Identify which cell holds the provided text, then report its (x, y) central coordinate. 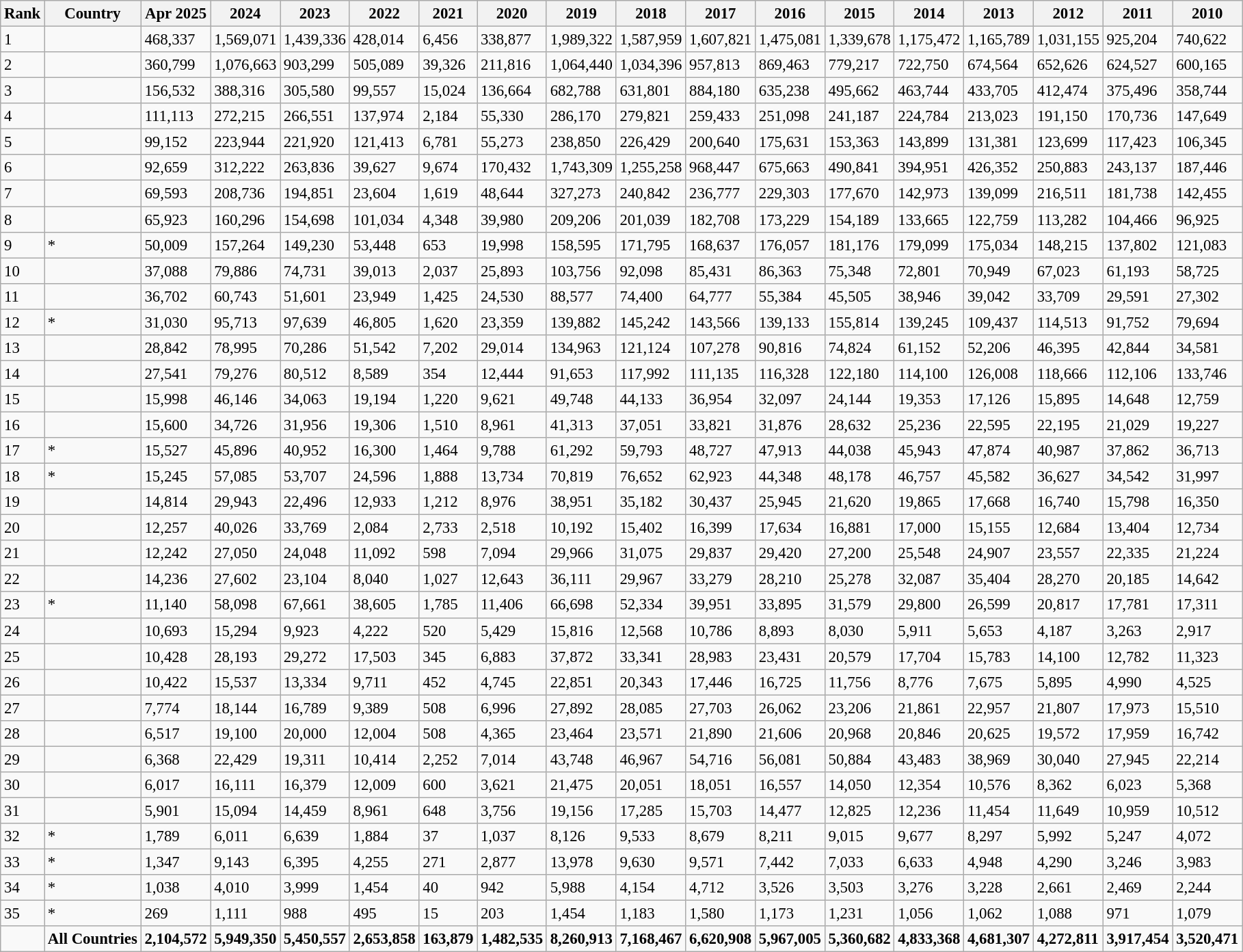
28,210 (790, 579)
61,193 (1138, 271)
2021 (449, 14)
8,126 (581, 836)
223,944 (245, 142)
21,861 (929, 708)
4,525 (1207, 682)
175,631 (790, 142)
17,634 (790, 528)
22,429 (245, 759)
4,348 (449, 220)
2011 (1138, 14)
2015 (859, 14)
388,316 (245, 91)
3,917,454 (1138, 939)
29,272 (315, 657)
3,621 (512, 785)
14,100 (1068, 657)
29,837 (721, 553)
19 (23, 502)
139,133 (790, 322)
1,027 (449, 579)
12,236 (929, 810)
1,034,396 (651, 65)
15,537 (245, 682)
988 (315, 914)
7,202 (449, 348)
21,224 (1207, 553)
17,446 (721, 682)
168,637 (721, 245)
22,335 (1138, 553)
1,076,663 (245, 65)
3,520,471 (1207, 939)
43,483 (929, 759)
91,752 (1138, 322)
412,474 (1068, 91)
20 (23, 528)
221,920 (315, 142)
631,801 (651, 91)
463,744 (929, 91)
1,339,678 (859, 40)
12,009 (384, 785)
29,943 (245, 502)
123,699 (1068, 142)
251,098 (790, 116)
46,757 (929, 477)
16,725 (790, 682)
9,711 (384, 682)
968,447 (721, 168)
69,593 (176, 194)
15,245 (176, 477)
36,111 (581, 579)
13,334 (315, 682)
520 (449, 631)
7,014 (512, 759)
1,175,472 (929, 40)
942 (512, 888)
92,659 (176, 168)
27,050 (245, 553)
15,798 (1138, 502)
17,503 (384, 657)
11 (23, 296)
12 (23, 322)
16,557 (790, 785)
4 (23, 116)
1,580 (721, 914)
2,733 (449, 528)
37,862 (1138, 451)
201,039 (651, 220)
6,395 (315, 862)
49,748 (581, 399)
70,286 (315, 348)
266,551 (315, 116)
9,143 (245, 862)
21 (23, 553)
31,876 (790, 425)
142,455 (1207, 194)
7,675 (999, 682)
31,956 (315, 425)
10,414 (384, 759)
118,666 (1068, 373)
28,983 (721, 657)
6,368 (176, 759)
23 (23, 605)
216,511 (1068, 194)
36,713 (1207, 451)
25 (23, 657)
1,064,440 (581, 65)
6,456 (449, 40)
86,363 (790, 271)
154,698 (315, 220)
15,024 (449, 91)
27,302 (1207, 296)
971 (1138, 914)
29,966 (581, 553)
6,011 (245, 836)
39,042 (999, 296)
5,368 (1207, 785)
360,799 (176, 65)
156,532 (176, 91)
226,429 (651, 142)
957,813 (721, 65)
59,793 (651, 451)
12,734 (1207, 528)
22,214 (1207, 759)
15,816 (581, 631)
104,466 (1138, 220)
133,746 (1207, 373)
1,475,081 (790, 40)
4,990 (1138, 682)
55,330 (512, 116)
4,187 (1068, 631)
17,126 (999, 399)
8 (23, 220)
9,630 (651, 862)
4,948 (999, 862)
14,477 (790, 810)
209,206 (581, 220)
674,564 (999, 65)
16,111 (245, 785)
25,548 (929, 553)
24,144 (859, 399)
103,756 (581, 271)
35,404 (999, 579)
1,038 (176, 888)
2,104,572 (176, 939)
16,881 (859, 528)
20,817 (1068, 605)
52,334 (651, 605)
44,038 (859, 451)
Country (93, 14)
95,713 (245, 322)
33 (23, 862)
35 (23, 914)
32,097 (790, 399)
20,343 (651, 682)
16,399 (721, 528)
23,557 (1068, 553)
51,542 (384, 348)
1,031,155 (1068, 40)
12,759 (1207, 399)
1 (23, 40)
13,404 (1138, 528)
25,278 (859, 579)
14,642 (1207, 579)
8,893 (790, 631)
29,967 (651, 579)
1,079 (1207, 914)
74,824 (859, 348)
34,542 (1138, 477)
53,448 (384, 245)
39,326 (449, 65)
32,087 (929, 579)
99,152 (176, 142)
47,874 (999, 451)
15,155 (999, 528)
1,884 (384, 836)
46,805 (384, 322)
2,037 (449, 271)
55,273 (512, 142)
345 (449, 657)
6,023 (1138, 785)
11,756 (859, 682)
149,230 (315, 245)
5,360,682 (859, 939)
137,802 (1138, 245)
21,620 (859, 502)
12,684 (1068, 528)
55,384 (790, 296)
147,649 (1207, 116)
181,176 (859, 245)
143,566 (721, 322)
20,051 (651, 785)
28 (23, 734)
2019 (581, 14)
6,633 (929, 862)
682,788 (581, 91)
Rank (23, 14)
38,605 (384, 605)
72,801 (929, 271)
224,784 (929, 116)
9,533 (651, 836)
122,759 (999, 220)
8,030 (859, 631)
5,949,350 (245, 939)
6,781 (449, 142)
1,464 (449, 451)
17 (23, 451)
1,482,535 (512, 939)
3,263 (1138, 631)
136,664 (512, 91)
139,882 (581, 322)
8,976 (512, 502)
191,150 (1068, 116)
3 (23, 91)
31,030 (176, 322)
1,587,959 (651, 40)
5,901 (176, 810)
2022 (384, 14)
131,381 (999, 142)
107,278 (721, 348)
19,865 (929, 502)
6,017 (176, 785)
29 (23, 759)
38,946 (929, 296)
7,033 (859, 862)
17,704 (929, 657)
13,734 (512, 477)
505,089 (384, 65)
327,273 (581, 194)
91,653 (581, 373)
263,836 (315, 168)
20,579 (859, 657)
10 (23, 271)
2,917 (1207, 631)
305,580 (315, 91)
75,348 (859, 271)
354 (449, 373)
17,285 (651, 810)
78,995 (245, 348)
1,619 (449, 194)
36,954 (721, 399)
495 (384, 914)
1,056 (929, 914)
4,010 (245, 888)
148,215 (1068, 245)
29,420 (790, 553)
7,774 (176, 708)
70,949 (999, 271)
45,896 (245, 451)
22,851 (581, 682)
2017 (721, 14)
1,220 (449, 399)
27,703 (721, 708)
33,341 (651, 657)
45,582 (999, 477)
4,154 (651, 888)
139,245 (929, 322)
271 (449, 862)
177,670 (859, 194)
158,595 (581, 245)
117,423 (1138, 142)
43,748 (581, 759)
31,579 (859, 605)
19,353 (929, 399)
5,450,557 (315, 939)
88,577 (581, 296)
10,959 (1138, 810)
4,072 (1207, 836)
20,625 (999, 734)
61,152 (929, 348)
279,821 (651, 116)
54,716 (721, 759)
8,297 (999, 836)
109,437 (999, 322)
64,777 (721, 296)
23,604 (384, 194)
4,222 (384, 631)
250,883 (1068, 168)
79,886 (245, 271)
112,106 (1138, 373)
2,469 (1138, 888)
62,923 (721, 477)
433,705 (999, 91)
99,557 (384, 91)
8,679 (721, 836)
21,029 (1138, 425)
154,189 (859, 220)
181,738 (1138, 194)
17,311 (1207, 605)
79,276 (245, 373)
17,959 (1138, 734)
36,627 (1068, 477)
14,050 (859, 785)
53,707 (315, 477)
635,238 (790, 91)
24,907 (999, 553)
19,100 (245, 734)
3,276 (929, 888)
452 (449, 682)
23,464 (581, 734)
2013 (999, 14)
9 (23, 245)
70,819 (581, 477)
29,014 (512, 348)
37 (449, 836)
15,895 (1068, 399)
1,111 (245, 914)
45,505 (859, 296)
23,431 (790, 657)
15,600 (176, 425)
12,825 (859, 810)
7,094 (512, 553)
8,776 (929, 682)
31 (23, 810)
48,644 (512, 194)
61,292 (581, 451)
9,621 (512, 399)
3,526 (790, 888)
10,428 (176, 657)
600 (449, 785)
1,789 (176, 836)
25,945 (790, 502)
85,431 (721, 271)
10,786 (721, 631)
25,893 (512, 271)
28,842 (176, 348)
1,607,821 (721, 40)
3,983 (1207, 862)
40,987 (1068, 451)
44,348 (790, 477)
14,236 (176, 579)
22 (23, 579)
153,363 (859, 142)
375,496 (1138, 91)
33,821 (721, 425)
182,708 (721, 220)
2,184 (449, 116)
675,663 (790, 168)
3,228 (999, 888)
101,034 (384, 220)
133,665 (929, 220)
170,432 (512, 168)
9,015 (859, 836)
34,581 (1207, 348)
27,200 (859, 553)
8,040 (384, 579)
600,165 (1207, 65)
2020 (512, 14)
30,437 (721, 502)
33,769 (315, 528)
213,023 (999, 116)
468,337 (176, 40)
58,725 (1207, 271)
67,661 (315, 605)
1,743,309 (581, 168)
12,444 (512, 373)
32 (23, 836)
6,883 (512, 657)
7 (23, 194)
10,192 (581, 528)
58,098 (245, 605)
27,945 (1138, 759)
27,602 (245, 579)
10,512 (1207, 810)
4,255 (384, 862)
39,980 (512, 220)
29,800 (929, 605)
126,008 (999, 373)
74,731 (315, 271)
2,084 (384, 528)
16,350 (1207, 502)
111,113 (176, 116)
490,841 (859, 168)
1,785 (449, 605)
312,222 (245, 168)
145,242 (651, 322)
50,884 (859, 759)
22,195 (1068, 425)
17,668 (999, 502)
236,777 (721, 194)
15,294 (245, 631)
34 (23, 888)
23,949 (384, 296)
7,442 (790, 862)
117,992 (651, 373)
46,395 (1068, 348)
598 (449, 553)
3,246 (1138, 862)
2,653,858 (384, 939)
113,282 (1068, 220)
21,890 (721, 734)
1,347 (176, 862)
74,400 (651, 296)
15,998 (176, 399)
624,527 (1138, 65)
1,888 (449, 477)
40,026 (245, 528)
25,236 (929, 425)
16,742 (1207, 734)
12,354 (929, 785)
46,146 (245, 399)
67,023 (1068, 271)
33,709 (1068, 296)
4,272,811 (1068, 939)
65,923 (176, 220)
2024 (245, 14)
229,303 (790, 194)
5,992 (1068, 836)
211,816 (512, 65)
80,512 (315, 373)
238,850 (581, 142)
9,674 (449, 168)
9,677 (929, 836)
163,879 (449, 939)
19,306 (384, 425)
111,135 (721, 373)
1,510 (449, 425)
170,736 (1138, 116)
79,694 (1207, 322)
121,124 (651, 348)
11,406 (512, 605)
240,842 (651, 194)
11,323 (1207, 657)
5,988 (581, 888)
18 (23, 477)
28,193 (245, 657)
173,229 (790, 220)
45,943 (929, 451)
39,013 (384, 271)
1,569,071 (245, 40)
653 (449, 245)
39,627 (384, 168)
6,639 (315, 836)
6,517 (176, 734)
19,311 (315, 759)
4,712 (721, 888)
4,833,368 (929, 939)
27 (23, 708)
48,727 (721, 451)
1,255,258 (651, 168)
23,206 (859, 708)
3,756 (512, 810)
11,649 (1068, 810)
15,094 (245, 810)
52,206 (999, 348)
1,439,336 (315, 40)
426,352 (999, 168)
26,599 (999, 605)
9,788 (512, 451)
37,088 (176, 271)
1,173 (790, 914)
36,702 (176, 296)
19,227 (1207, 425)
13 (23, 348)
272,215 (245, 116)
38,969 (999, 759)
Apr 2025 (176, 14)
24,596 (384, 477)
175,034 (999, 245)
1,037 (512, 836)
All Countries (93, 939)
243,137 (1138, 168)
4,290 (1068, 862)
1,212 (449, 502)
114,100 (929, 373)
11,454 (999, 810)
20,000 (315, 734)
30,040 (1068, 759)
31,075 (651, 553)
200,640 (721, 142)
2,252 (449, 759)
4,365 (512, 734)
14,648 (1138, 399)
338,877 (512, 40)
269 (176, 914)
160,296 (245, 220)
2 (23, 65)
8,589 (384, 373)
428,014 (384, 40)
57,085 (245, 477)
14,459 (315, 810)
22,496 (315, 502)
208,736 (245, 194)
394,951 (929, 168)
96,925 (1207, 220)
12,004 (384, 734)
652,626 (1068, 65)
12,242 (176, 553)
41,313 (581, 425)
92,098 (651, 271)
5 (23, 142)
34,726 (245, 425)
66,698 (581, 605)
779,217 (859, 65)
903,299 (315, 65)
30 (23, 785)
121,413 (384, 142)
60,743 (245, 296)
17,781 (1138, 605)
194,851 (315, 194)
23,571 (651, 734)
28,085 (651, 708)
4,681,307 (999, 939)
48,178 (859, 477)
26 (23, 682)
15,703 (721, 810)
1,231 (859, 914)
12,568 (651, 631)
2016 (790, 14)
18,051 (721, 785)
6,996 (512, 708)
20,846 (929, 734)
7,168,467 (651, 939)
358,744 (1207, 91)
47,913 (790, 451)
2,661 (1068, 888)
3,999 (315, 888)
56,081 (790, 759)
5,653 (999, 631)
155,814 (859, 322)
13,978 (581, 862)
142,973 (929, 194)
1,425 (449, 296)
1,165,789 (999, 40)
5,911 (929, 631)
15,402 (651, 528)
869,463 (790, 65)
2,244 (1207, 888)
21,606 (790, 734)
139,099 (999, 194)
51,601 (315, 296)
16,789 (315, 708)
6 (23, 168)
11,092 (384, 553)
187,446 (1207, 168)
12,643 (512, 579)
37,051 (651, 425)
38,951 (581, 502)
9,389 (384, 708)
1,183 (651, 914)
76,652 (651, 477)
15,510 (1207, 708)
5,247 (1138, 836)
884,180 (721, 91)
42,844 (1138, 348)
9,571 (721, 862)
106,345 (1207, 142)
19,156 (581, 810)
15,783 (999, 657)
2010 (1207, 14)
121,083 (1207, 245)
2,518 (512, 528)
31,997 (1207, 477)
11,140 (176, 605)
10,422 (176, 682)
4,745 (512, 682)
134,963 (581, 348)
157,264 (245, 245)
8,362 (1068, 785)
21,807 (1068, 708)
203 (512, 914)
20,968 (859, 734)
12,257 (176, 528)
22,595 (999, 425)
116,328 (790, 373)
97,639 (315, 322)
39,951 (721, 605)
23,359 (512, 322)
14,814 (176, 502)
10,576 (999, 785)
8,260,913 (581, 939)
143,899 (929, 142)
2012 (1068, 14)
20,185 (1138, 579)
1,062 (999, 914)
5,895 (1068, 682)
10,693 (176, 631)
17,000 (929, 528)
6,620,908 (721, 939)
12,782 (1138, 657)
2014 (929, 14)
16 (23, 425)
19,998 (512, 245)
5,967,005 (790, 939)
16,300 (384, 451)
925,204 (1138, 40)
137,974 (384, 116)
2018 (651, 14)
1,088 (1068, 914)
17,973 (1138, 708)
12,933 (384, 502)
8,211 (790, 836)
24,048 (315, 553)
2,877 (512, 862)
259,433 (721, 116)
37,872 (581, 657)
1,620 (449, 322)
122,180 (859, 373)
34,063 (315, 399)
19,194 (384, 399)
14 (23, 373)
3,503 (859, 888)
179,099 (929, 245)
19,572 (1068, 734)
286,170 (581, 116)
15,527 (176, 451)
1,989,322 (581, 40)
114,513 (1068, 322)
24 (23, 631)
46,967 (651, 759)
648 (449, 810)
26,062 (790, 708)
28,270 (1068, 579)
495,662 (859, 91)
50,009 (176, 245)
171,795 (651, 245)
5,429 (512, 631)
16,379 (315, 785)
33,279 (721, 579)
18,144 (245, 708)
40 (449, 888)
40,952 (315, 451)
44,133 (651, 399)
740,622 (1207, 40)
29,591 (1138, 296)
35,182 (651, 502)
16,740 (1068, 502)
241,187 (859, 116)
28,632 (859, 425)
722,750 (929, 65)
27,541 (176, 373)
27,892 (581, 708)
2023 (315, 14)
176,057 (790, 245)
33,895 (790, 605)
23,104 (315, 579)
24,530 (512, 296)
22,957 (999, 708)
21,475 (581, 785)
9,923 (315, 631)
90,816 (790, 348)
